For the text-containing cell, return its midpoint in (x, y) coordinate format. 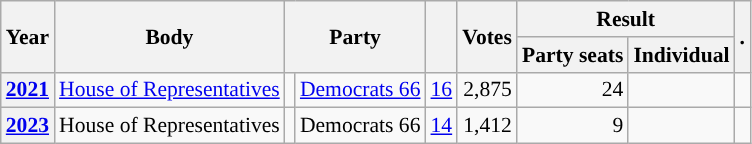
24 (572, 90)
Votes (487, 36)
9 (572, 126)
1,412 (487, 126)
. (742, 36)
Year (28, 36)
Body (170, 36)
2023 (28, 126)
2,875 (487, 90)
2021 (28, 90)
Party seats (572, 55)
16 (442, 90)
Result (626, 19)
Party (356, 36)
Individual (681, 55)
14 (442, 126)
